Capture the cell that displays the provided text and extract its [X, Y] central coordinate. 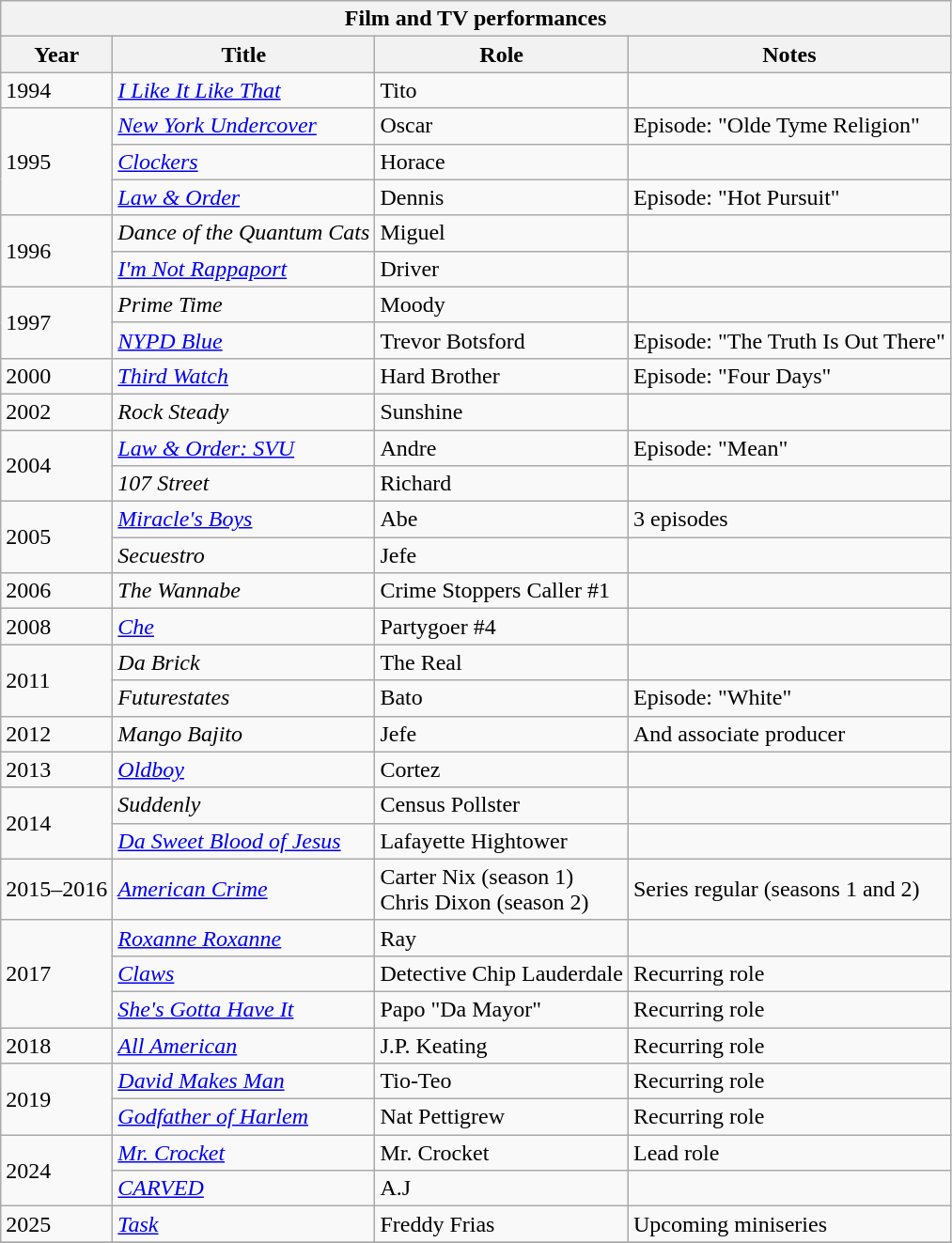
Episode: "Four Days" [789, 376]
American Crime [244, 889]
2015–2016 [56, 889]
Episode: "The Truth Is Out There" [789, 340]
Nat Pettigrew [502, 1117]
Richard [502, 484]
Series regular (seasons 1 and 2) [789, 889]
107 Street [244, 484]
Episode: "White" [789, 698]
1996 [56, 251]
Che [244, 627]
Lead role [789, 1153]
1995 [56, 162]
1997 [56, 322]
Carter Nix (season 1)Chris Dixon (season 2) [502, 889]
Tio-Teo [502, 1081]
2013 [56, 769]
2006 [56, 591]
NYPD Blue [244, 340]
2004 [56, 466]
Task [244, 1224]
2019 [56, 1099]
Census Pollster [502, 805]
Mango Bajito [244, 734]
Ray [502, 938]
Cortez [502, 769]
Moody [502, 304]
Episode: "Hot Pursuit" [789, 197]
Role [502, 54]
Oscar [502, 126]
Episode: "Mean" [789, 448]
CARVED [244, 1189]
The Real [502, 662]
2011 [56, 680]
Suddenly [244, 805]
J.P. Keating [502, 1046]
All American [244, 1046]
Sunshine [502, 412]
Lafayette Hightower [502, 841]
Miguel [502, 233]
Detective Chip Lauderdale [502, 973]
Partygoer #4 [502, 627]
Miracle's Boys [244, 520]
Hard Brother [502, 376]
2014 [56, 823]
I Like It Like That [244, 90]
2002 [56, 412]
Prime Time [244, 304]
Notes [789, 54]
David Makes Man [244, 1081]
Da Brick [244, 662]
Dennis [502, 197]
2018 [56, 1046]
2005 [56, 537]
Andre [502, 448]
Roxanne Roxanne [244, 938]
Futurestates [244, 698]
Papo "Da Mayor" [502, 1009]
Bato [502, 698]
2017 [56, 973]
Godfather of Harlem [244, 1117]
Upcoming miniseries [789, 1224]
2012 [56, 734]
Episode: "Olde Tyme Religion" [789, 126]
She's Gotta Have It [244, 1009]
Abe [502, 520]
Film and TV performances [476, 19]
Dance of the Quantum Cats [244, 233]
2025 [56, 1224]
New York Undercover [244, 126]
2024 [56, 1171]
Law & Order [244, 197]
Clockers [244, 162]
And associate producer [789, 734]
Claws [244, 973]
Law & Order: SVU [244, 448]
Freddy Frias [502, 1224]
Third Watch [244, 376]
The Wannabe [244, 591]
2000 [56, 376]
1994 [56, 90]
Rock Steady [244, 412]
Crime Stoppers Caller #1 [502, 591]
3 episodes [789, 520]
Tito [502, 90]
Trevor Botsford [502, 340]
I'm Not Rappaport [244, 269]
Driver [502, 269]
2008 [56, 627]
Secuestro [244, 555]
A.J [502, 1189]
Da Sweet Blood of Jesus [244, 841]
Year [56, 54]
Title [244, 54]
Horace [502, 162]
Oldboy [244, 769]
